Extract the [X, Y] coordinate from the center of the cell holding the provided text.  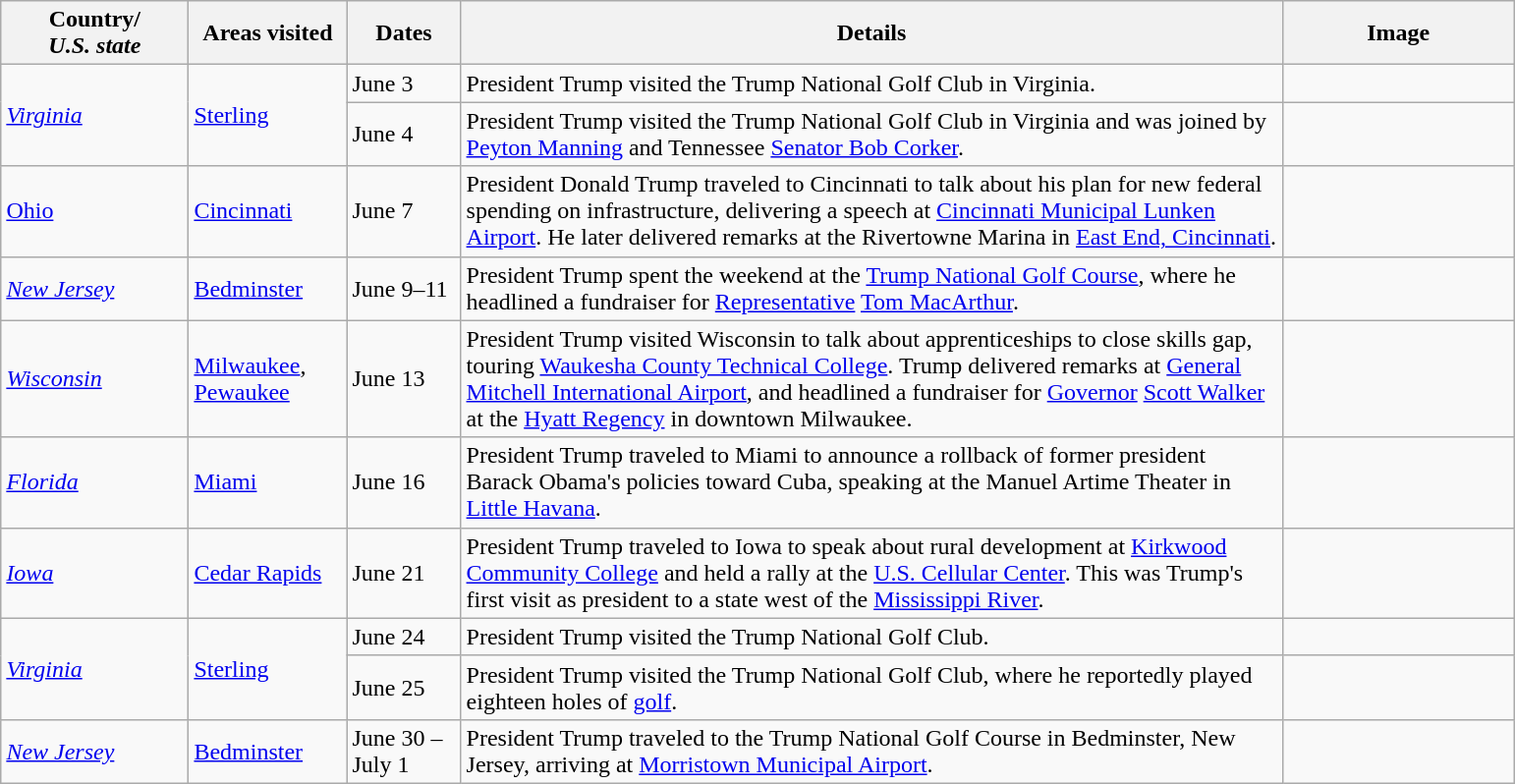
June 7 [404, 211]
June 25 [404, 688]
June 13 [404, 379]
Cedar Rapids [267, 573]
June 16 [404, 482]
Milwaukee, Pewaukee [267, 379]
June 4 [404, 134]
Miami [267, 482]
Wisconsin [94, 379]
Country/U.S. state [94, 33]
Iowa [94, 573]
President Trump traveled to the Trump National Golf Course in Bedminster, New Jersey, arriving at Morristown Municipal Airport. [871, 751]
Cincinnati [267, 211]
President Trump visited the Trump National Golf Club in Virginia. [871, 84]
President Trump visited the Trump National Golf Club in Virginia and was joined by Peyton Manning and Tennessee Senator Bob Corker. [871, 134]
Ohio [94, 211]
Image [1398, 33]
June 24 [404, 637]
Florida [94, 482]
June 30 – July 1 [404, 751]
June 9–11 [404, 289]
Dates [404, 33]
President Trump visited the Trump National Golf Club. [871, 637]
June 3 [404, 84]
Details [871, 33]
President Trump visited the Trump National Golf Club, where he reportedly played eighteen holes of golf. [871, 688]
President Trump spent the weekend at the Trump National Golf Course, where he headlined a fundraiser for Representative Tom MacArthur. [871, 289]
June 21 [404, 573]
Areas visited [267, 33]
